Detect which cell encompasses the target text, then output its (x, y) center coordinate. 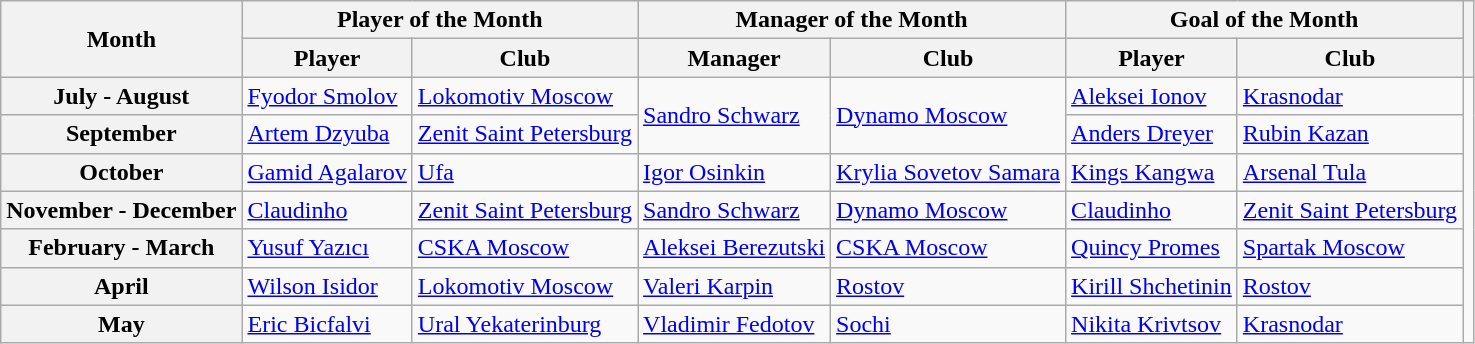
Goal of the Month (1264, 20)
Manager of the Month (852, 20)
Eric Bicfalvi (327, 324)
Kirill Shchetinin (1152, 286)
Month (122, 39)
Rubin Kazan (1350, 134)
February - March (122, 248)
Vladimir Fedotov (734, 324)
Quincy Promes (1152, 248)
Gamid Agalarov (327, 172)
Valeri Karpin (734, 286)
Manager (734, 58)
Arsenal Tula (1350, 172)
July - August (122, 96)
September (122, 134)
October (122, 172)
Aleksei Ionov (1152, 96)
Aleksei Berezutski (734, 248)
Kings Kangwa (1152, 172)
April (122, 286)
Fyodor Smolov (327, 96)
Spartak Moscow (1350, 248)
Player of the Month (440, 20)
November - December (122, 210)
Artem Dzyuba (327, 134)
Anders Dreyer (1152, 134)
Wilson Isidor (327, 286)
Sochi (948, 324)
Yusuf Yazıcı (327, 248)
Krylia Sovetov Samara (948, 172)
Ural Yekaterinburg (524, 324)
Igor Osinkin (734, 172)
Nikita Krivtsov (1152, 324)
Ufa (524, 172)
May (122, 324)
